Capture the cell that displays the provided text and extract its (X, Y) central coordinate. 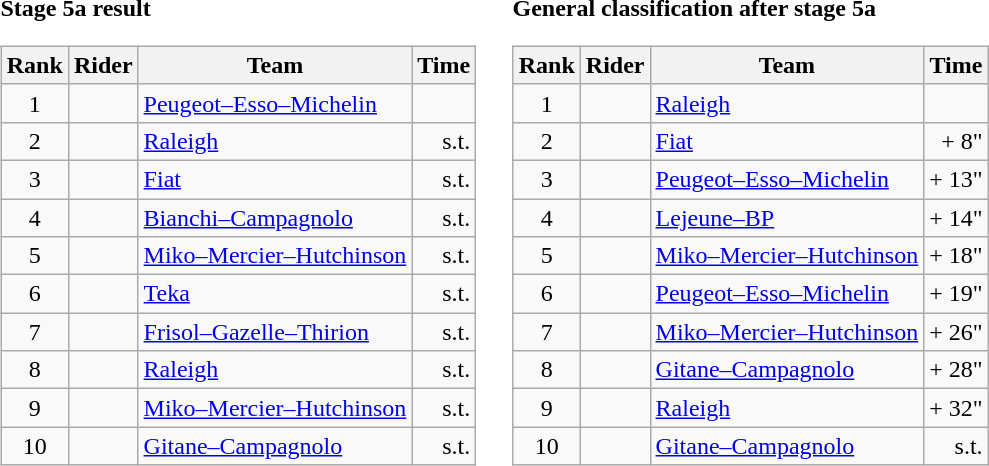
+ 8" (956, 141)
+ 14" (956, 217)
Teka (275, 294)
+ 26" (956, 332)
Lejeune–BP (787, 217)
Frisol–Gazelle–Thirion (275, 332)
+ 19" (956, 294)
+ 13" (956, 179)
+ 18" (956, 256)
+ 28" (956, 370)
Bianchi–Campagnolo (275, 217)
+ 32" (956, 408)
